Capture the cell that displays the provided text and extract its [X, Y] central coordinate. 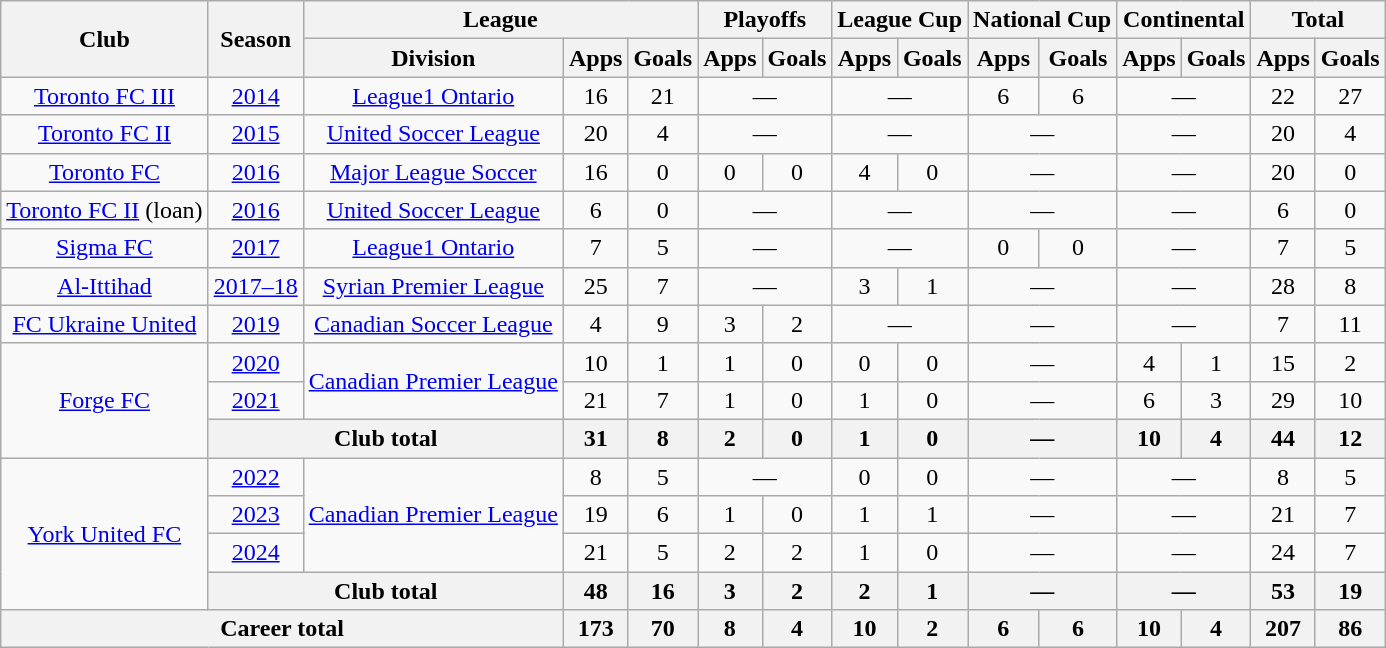
Toronto FC III [104, 96]
Forge FC [104, 400]
National Cup [1042, 20]
22 [1283, 96]
Career total [282, 629]
2017–18 [256, 286]
Playoffs [765, 20]
12 [1350, 438]
2020 [256, 362]
15 [1283, 362]
League [500, 20]
Al-Ittihad [104, 286]
70 [663, 629]
Major League Soccer [433, 172]
2022 [256, 477]
31 [595, 438]
Syrian Premier League [433, 286]
York United FC [104, 534]
25 [595, 286]
Continental [1184, 20]
Canadian Soccer League [433, 324]
2019 [256, 324]
53 [1283, 591]
2023 [256, 515]
2017 [256, 248]
11 [1350, 324]
173 [595, 629]
2024 [256, 553]
48 [595, 591]
Sigma FC [104, 248]
207 [1283, 629]
Division [433, 58]
Club [104, 39]
28 [1283, 286]
9 [663, 324]
Season [256, 39]
Toronto FC II (loan) [104, 210]
Toronto FC II [104, 134]
29 [1283, 400]
44 [1283, 438]
27 [1350, 96]
24 [1283, 553]
Total [1318, 20]
2015 [256, 134]
FC Ukraine United [104, 324]
Toronto FC [104, 172]
2021 [256, 400]
86 [1350, 629]
League Cup [900, 20]
2014 [256, 96]
